Output the (X, Y) coordinate of the center of the cell containing the given text.  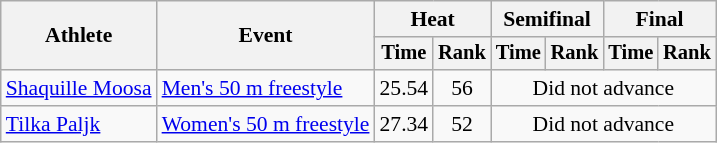
Semifinal (547, 19)
27.34 (404, 124)
Women's 50 m freestyle (266, 124)
Tilka Paljk (79, 124)
Heat (432, 19)
52 (462, 124)
25.54 (404, 88)
Final (659, 19)
Athlete (79, 36)
56 (462, 88)
Shaquille Moosa (79, 88)
Event (266, 36)
Men's 50 m freestyle (266, 88)
